Detect which cell encompasses the target text, then output its [X, Y] center coordinate. 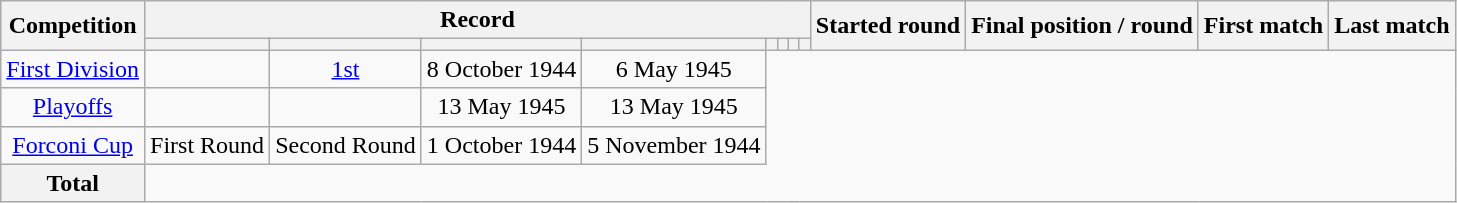
1st [346, 69]
First Division [73, 69]
Started round [888, 26]
8 October 1944 [501, 69]
1 October 1944 [501, 145]
First Round [208, 145]
Forconi Cup [73, 145]
5 November 1944 [674, 145]
First match [1263, 26]
Competition [73, 26]
Playoffs [73, 107]
Final position / round [1082, 26]
Total [73, 183]
6 May 1945 [674, 69]
Last match [1392, 26]
Record [478, 20]
Second Round [346, 145]
